Extract the [X, Y] coordinate from the center of the cell holding the provided text.  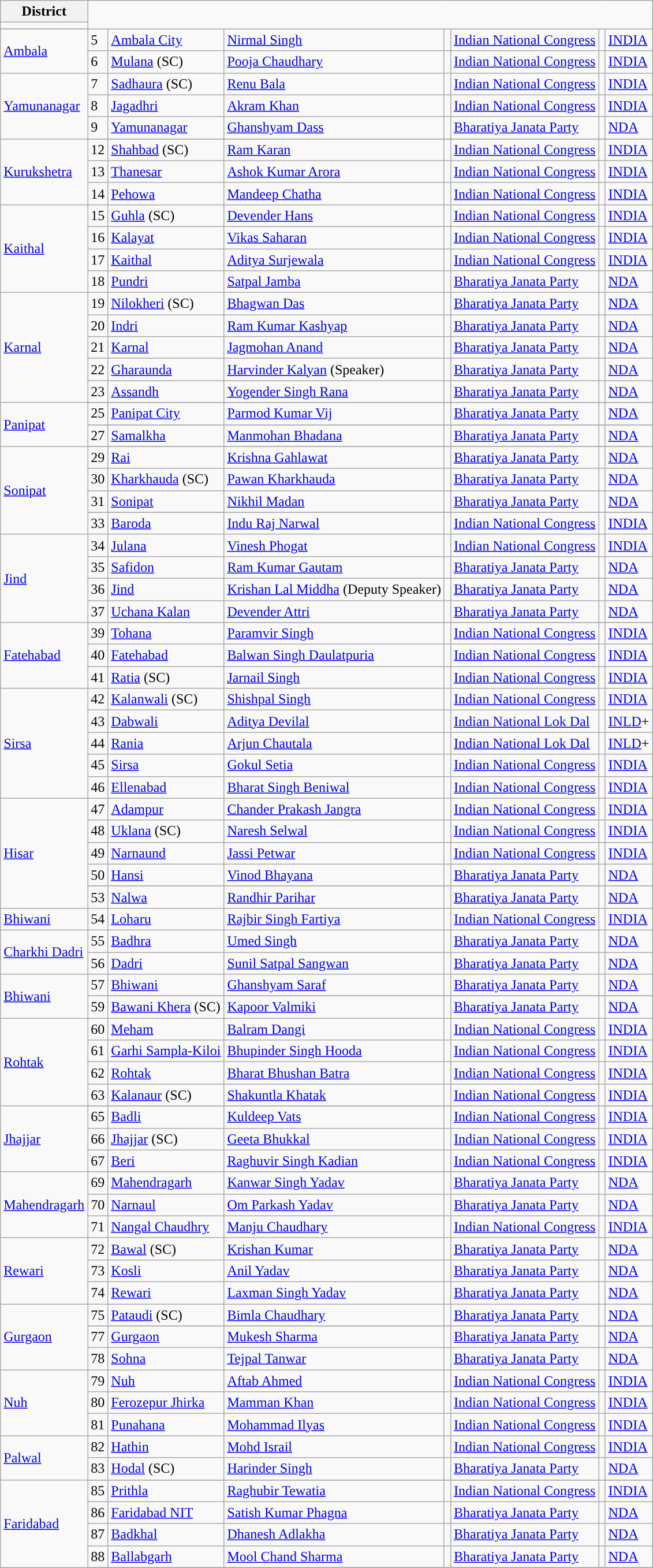
Guhla (SC) [166, 215]
Paramvir Singh [334, 634]
62 [98, 1073]
Hathin [166, 1447]
Satish Kumar Phagna [334, 1513]
Nalwa [166, 897]
85 [98, 1491]
42 [98, 699]
63 [98, 1095]
Narnaul [166, 1205]
Parmod Kumar Vij [334, 414]
27 [98, 435]
56 [98, 963]
44 [98, 743]
Geeta Bhukkal [334, 1139]
Tohana [166, 634]
Mool Chand Sharma [334, 1556]
Bawal (SC) [166, 1249]
Yogender Singh Rana [334, 392]
Laxman Singh Yadav [334, 1293]
77 [98, 1337]
Assandh [166, 392]
Safidon [166, 567]
70 [98, 1205]
Mohammad Ilyas [334, 1425]
Garhi Sampla-Kiloi [166, 1051]
Jhajjar [44, 1139]
Nirmal Singh [334, 40]
Hansi [166, 875]
45 [98, 765]
Pataudi (SC) [166, 1315]
Vinod Bhayana [334, 875]
Palwal [44, 1458]
33 [98, 523]
Jhajjar (SC) [166, 1139]
Ratia (SC) [166, 677]
50 [98, 875]
Kuldeep Vats [334, 1117]
Bawani Khera (SC) [166, 1007]
Balwan Singh Daulatpuria [334, 655]
Harinder Singh [334, 1469]
Panipat [44, 424]
Randhir Parihar [334, 897]
Kapoor Valmiki [334, 1007]
Hodal (SC) [166, 1469]
Gharaunda [166, 370]
Umed Singh [334, 941]
80 [98, 1403]
Pehowa [166, 193]
Rai [166, 457]
74 [98, 1293]
Ballabgarh [166, 1556]
Badkhal [166, 1535]
21 [98, 348]
Aftab Ahmed [334, 1381]
17 [98, 259]
Kosli [166, 1271]
Krishan Lal Middha (Deputy Speaker) [334, 589]
Tejpal Tanwar [334, 1359]
72 [98, 1249]
Balram Dangi [334, 1029]
Jagadhri [166, 106]
18 [98, 282]
District [44, 12]
5 [98, 40]
57 [98, 985]
6 [98, 62]
22 [98, 370]
Thanesar [166, 172]
48 [98, 831]
Uchana Kalan [166, 612]
20 [98, 326]
Mamman Khan [334, 1403]
47 [98, 809]
Badhra [166, 941]
37 [98, 612]
Vikas Saharan [334, 237]
35 [98, 567]
Badli [166, 1117]
Mulana (SC) [166, 62]
Samalkha [166, 435]
67 [98, 1161]
Sohna [166, 1359]
Jassi Petwar [334, 853]
65 [98, 1117]
71 [98, 1227]
Jagmohan Anand [334, 348]
Indri [166, 326]
Prithla [166, 1491]
Akram Khan [334, 106]
30 [98, 479]
Julana [166, 545]
14 [98, 193]
Nilokheri (SC) [166, 304]
87 [98, 1535]
Gokul Setia [334, 765]
55 [98, 941]
Beri [166, 1161]
Kalanaur (SC) [166, 1095]
49 [98, 853]
31 [98, 501]
Devender Attri [334, 612]
Narnaund [166, 853]
Manju Chaudhary [334, 1227]
Pooja Chaudhary [334, 62]
Ram Kumar Kashyap [334, 326]
66 [98, 1139]
Shishpal Singh [334, 699]
Adampur [166, 809]
69 [98, 1183]
Dabwali [166, 721]
15 [98, 215]
Faridabad NIT [166, 1513]
79 [98, 1381]
Uklana (SC) [166, 831]
Arjun Chautala [334, 743]
Loharu [166, 919]
Ambala City [166, 40]
Mandeep Chatha [334, 193]
Nangal Chaudhry [166, 1227]
Ram Kumar Gautam [334, 567]
25 [98, 414]
Indu Raj Narwal [334, 523]
Hisar [44, 853]
Ferozepur Jhirka [166, 1403]
46 [98, 787]
43 [98, 721]
Jarnail Singh [334, 677]
Kurukshetra [44, 172]
41 [98, 677]
Kanwar Singh Yadav [334, 1183]
86 [98, 1513]
12 [98, 150]
Charkhi Dadri [44, 952]
Shahbad (SC) [166, 150]
Shakuntla Khatak [334, 1095]
29 [98, 457]
39 [98, 634]
Bhupinder Singh Hooda [334, 1051]
Faridabad [44, 1524]
75 [98, 1315]
61 [98, 1051]
Raghubir Tewatia [334, 1491]
Panipat City [166, 414]
Ambala [44, 51]
53 [98, 897]
Punahana [166, 1425]
Bharat Singh Beniwal [334, 787]
Kharkhauda (SC) [166, 479]
Sunil Satpal Sangwan [334, 963]
16 [98, 237]
Raghuvir Singh Kadian [334, 1161]
Bimla Chaudhary [334, 1315]
Sadhaura (SC) [166, 84]
Anil Yadav [334, 1271]
Krishna Gahlawat [334, 457]
Dhanesh Adlakha [334, 1535]
82 [98, 1447]
Rania [166, 743]
Ram Karan [334, 150]
Pawan Kharkhauda [334, 479]
36 [98, 589]
Chander Prakash Jangra [334, 809]
Aditya Devilal [334, 721]
8 [98, 106]
Mohd Israil [334, 1447]
Dadri [166, 963]
Kalayat [166, 237]
Manmohan Bhadana [334, 435]
Om Parkash Yadav [334, 1205]
Ghanshyam Dass [334, 128]
Krishan Kumar [334, 1249]
Ashok Kumar Arora [334, 172]
Meham [166, 1029]
Aditya Surjewala [334, 259]
Bharat Bhushan Batra [334, 1073]
Renu Bala [334, 84]
73 [98, 1271]
13 [98, 172]
59 [98, 1007]
78 [98, 1359]
Vinesh Phogat [334, 545]
Mukesh Sharma [334, 1337]
Ghanshyam Saraf [334, 985]
Rajbir Singh Fartiya [334, 919]
19 [98, 304]
Satpal Jamba [334, 282]
60 [98, 1029]
Kalanwali (SC) [166, 699]
81 [98, 1425]
88 [98, 1556]
Pundri [166, 282]
23 [98, 392]
83 [98, 1469]
Naresh Selwal [334, 831]
Nikhil Madan [334, 501]
Harvinder Kalyan (Speaker) [334, 370]
40 [98, 655]
9 [98, 128]
Ellenabad [166, 787]
34 [98, 545]
Devender Hans [334, 215]
7 [98, 84]
Bhagwan Das [334, 304]
Baroda [166, 523]
54 [98, 919]
